Pinpoint the cell where the given text exists, returning its (X, Y) midpoint coordinate. 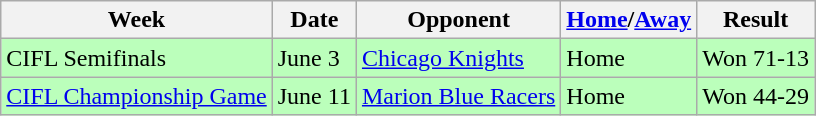
Result (756, 20)
Week (137, 20)
Date (314, 20)
Opponent (458, 20)
Chicago Knights (458, 58)
Marion Blue Racers (458, 96)
CIFL Semifinals (137, 58)
CIFL Championship Game (137, 96)
June 11 (314, 96)
Won 71-13 (756, 58)
Home/Away (629, 20)
June 3 (314, 58)
Won 44-29 (756, 96)
